Search for the cell housing the specified text and yield its [X, Y] center coordinate. 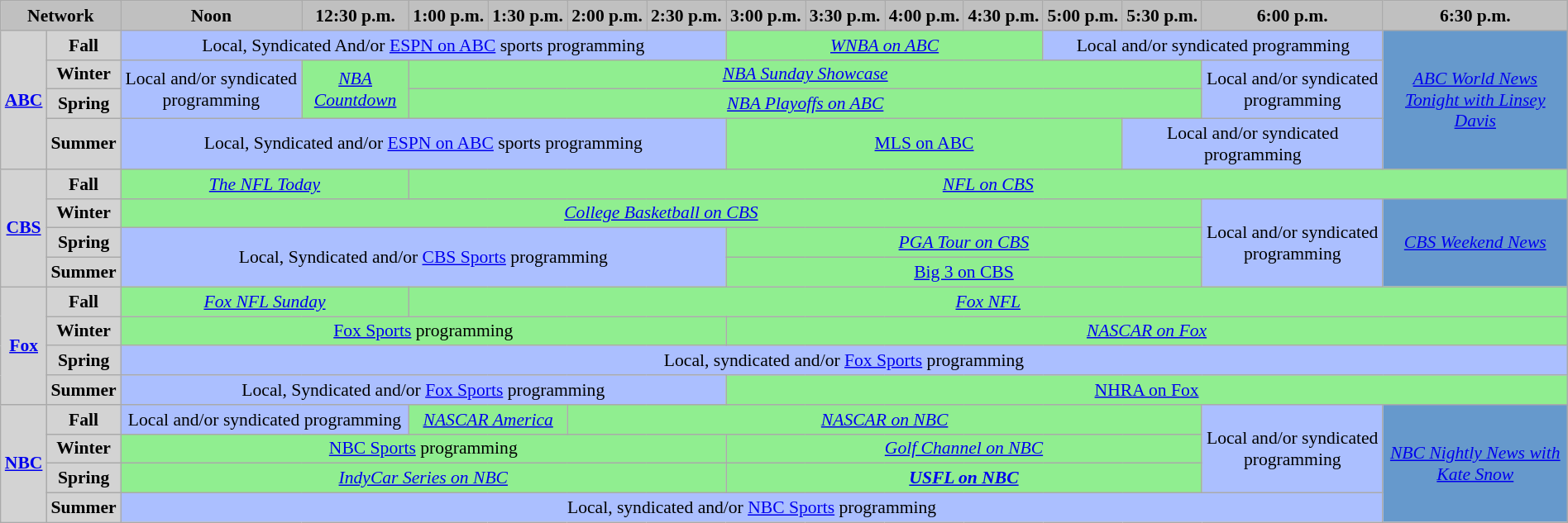
Local, syndicated and/or Fox Sports programming [844, 361]
12:30 p.m. [356, 16]
College Basketball on CBS [662, 213]
WNBA on ABC [885, 45]
ABC [24, 100]
Local, Syndicated and/or Fox Sports programming [423, 390]
NBA Sunday Showcase [806, 74]
MLS on ABC [925, 144]
2:00 p.m. [607, 16]
NBC [24, 464]
NASCAR on Fox [1146, 331]
USFL on NBC [964, 478]
NBC Nightly News with Kate Snow [1475, 464]
NASCAR on NBC [885, 420]
6:30 p.m. [1475, 16]
3:30 p.m. [845, 16]
Big 3 on CBS [964, 273]
NHRA on Fox [1146, 390]
1:00 p.m. [448, 16]
IndyCar Series on NBC [423, 478]
Fox [24, 345]
3:00 p.m. [766, 16]
6:00 p.m. [1292, 16]
NFL on CBS [987, 184]
ABC World News Tonight with Linsey Davis [1475, 100]
5:30 p.m. [1162, 16]
NBA Playoffs on ABC [806, 104]
NBC Sports programming [423, 449]
Fox NFL Sunday [265, 302]
1:30 p.m. [528, 16]
4:00 p.m. [925, 16]
Noon [212, 16]
NBA Countdown [356, 89]
The NFL Today [265, 184]
5:00 p.m. [1083, 16]
Local, Syndicated and/or ESPN on ABC sports programming [423, 144]
Local, Syndicated And/or ESPN on ABC sports programming [423, 45]
CBS Weekend News [1475, 243]
2:30 p.m. [686, 16]
PGA Tour on CBS [964, 243]
Local, syndicated and/or NBC Sports programming [753, 508]
Fox NFL [987, 302]
Fox Sports programming [423, 331]
CBS [24, 228]
4:30 p.m. [1003, 16]
Network [61, 16]
Golf Channel on NBC [964, 449]
NASCAR America [488, 420]
Local, Syndicated and/or CBS Sports programming [423, 258]
